For the text-containing cell, return its midpoint in (X, Y) coordinate format. 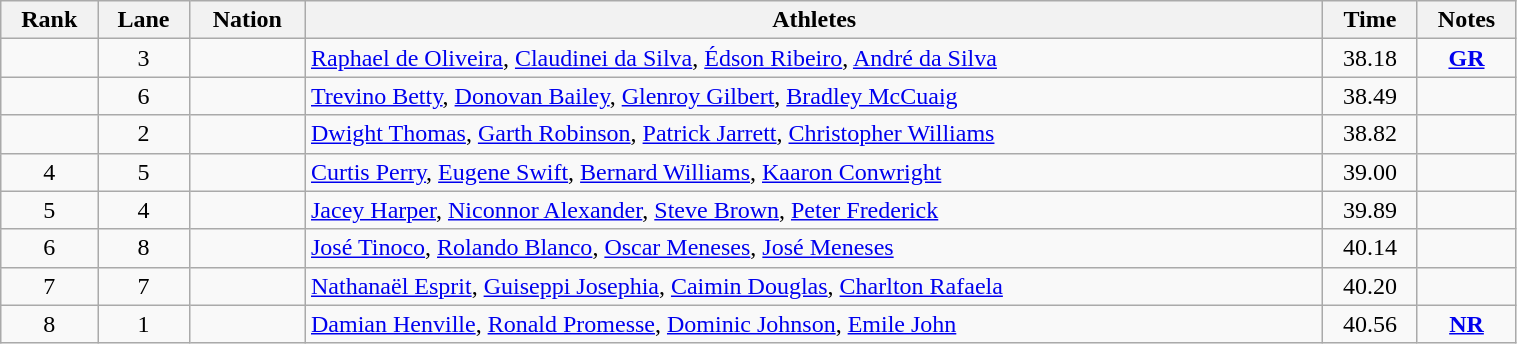
2 (144, 134)
Curtis Perry, Eugene Swift, Bernard Williams, Kaaron Conwright (814, 172)
38.49 (1370, 96)
GR (1466, 58)
38.82 (1370, 134)
1 (144, 324)
Trevino Betty, Donovan Bailey, Glenroy Gilbert, Bradley McCuaig (814, 96)
3 (144, 58)
40.56 (1370, 324)
Lane (144, 20)
NR (1466, 324)
Nation (247, 20)
40.20 (1370, 286)
39.89 (1370, 210)
Nathanaël Esprit, Guiseppi Josephia, Caimin Douglas, Charlton Rafaela (814, 286)
José Tinoco, Rolando Blanco, Oscar Meneses, José Meneses (814, 248)
Damian Henville, Ronald Promesse, Dominic Johnson, Emile John (814, 324)
Dwight Thomas, Garth Robinson, Patrick Jarrett, Christopher Williams (814, 134)
Raphael de Oliveira, Claudinei da Silva, Édson Ribeiro, André da Silva (814, 58)
40.14 (1370, 248)
Notes (1466, 20)
39.00 (1370, 172)
38.18 (1370, 58)
Jacey Harper, Niconnor Alexander, Steve Brown, Peter Frederick (814, 210)
Rank (50, 20)
Time (1370, 20)
Athletes (814, 20)
